Search for the cell housing the specified text and yield its [X, Y] center coordinate. 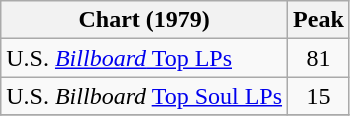
Peak [319, 20]
U.S. Billboard Top Soul LPs [144, 96]
15 [319, 96]
81 [319, 58]
U.S. Billboard Top LPs [144, 58]
Chart (1979) [144, 20]
